Scan for the cell matching the given text and deliver its (x, y) coordinate at center. 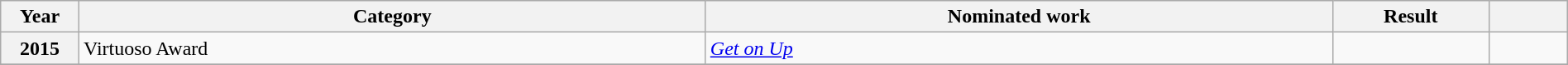
2015 (40, 48)
Result (1411, 17)
Category (392, 17)
Year (40, 17)
Virtuoso Award (392, 48)
Nominated work (1019, 17)
Get on Up (1019, 48)
